Return (x, y) of the center of cell containing provided text 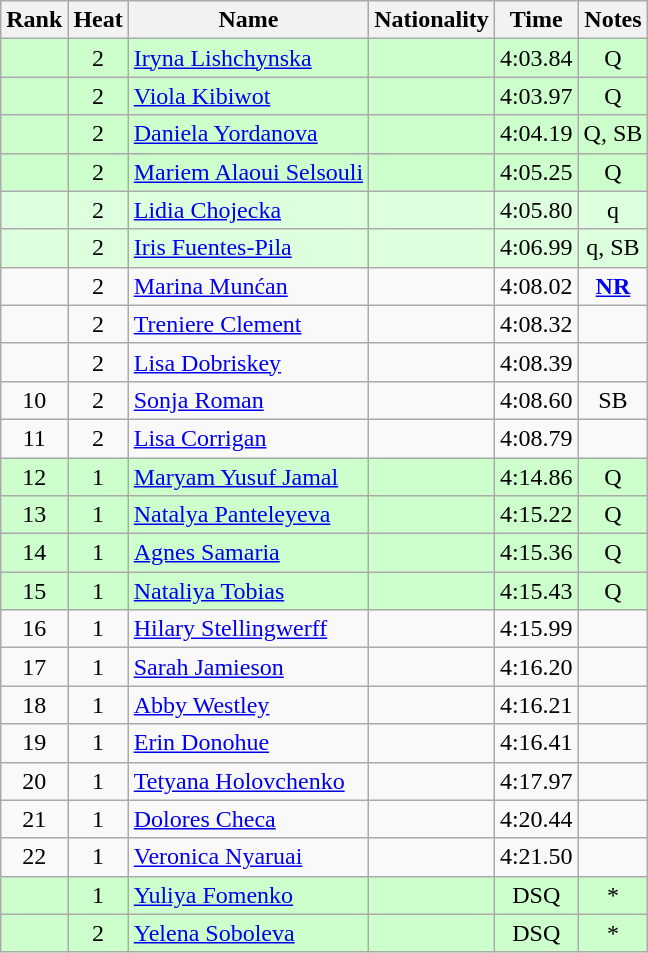
21 (34, 819)
4:15.99 (536, 629)
18 (34, 705)
Erin Donohue (248, 743)
Veronica Nyaruai (248, 857)
Q, SB (613, 134)
4:05.25 (536, 172)
Iris Fuentes-Pila (248, 248)
Maryam Yusuf Jamal (248, 477)
Lisa Corrigan (248, 438)
4:15.43 (536, 591)
4:05.80 (536, 210)
14 (34, 553)
Rank (34, 20)
Tetyana Holovchenko (248, 781)
4:15.36 (536, 553)
22 (34, 857)
4:14.86 (536, 477)
Name (248, 20)
Heat (98, 20)
10 (34, 400)
4:08.39 (536, 362)
Time (536, 20)
Nationality (432, 20)
4:16.41 (536, 743)
4:17.97 (536, 781)
Dolores Checa (248, 819)
Iryna Lishchynska (248, 58)
Agnes Samaria (248, 553)
4:16.20 (536, 667)
Lidia Chojecka (248, 210)
4:03.84 (536, 58)
15 (34, 591)
q (613, 210)
4:03.97 (536, 96)
Notes (613, 20)
Nataliya Tobias (248, 591)
Treniere Clement (248, 324)
NR (613, 286)
Sonja Roman (248, 400)
4:16.21 (536, 705)
Mariem Alaoui Selsouli (248, 172)
13 (34, 515)
4:20.44 (536, 819)
4:08.79 (536, 438)
Sarah Jamieson (248, 667)
Lisa Dobriskey (248, 362)
12 (34, 477)
19 (34, 743)
4:08.02 (536, 286)
q, SB (613, 248)
Abby Westley (248, 705)
Marina Munćan (248, 286)
4:21.50 (536, 857)
Yelena Soboleva (248, 933)
SB (613, 400)
4:04.19 (536, 134)
Hilary Stellingwerff (248, 629)
Viola Kibiwot (248, 96)
4:15.22 (536, 515)
17 (34, 667)
Daniela Yordanova (248, 134)
20 (34, 781)
11 (34, 438)
4:08.60 (536, 400)
Natalya Panteleyeva (248, 515)
4:06.99 (536, 248)
Yuliya Fomenko (248, 895)
16 (34, 629)
4:08.32 (536, 324)
